Return the (X, Y) coordinate for the center point of the cell that contains the specified text.  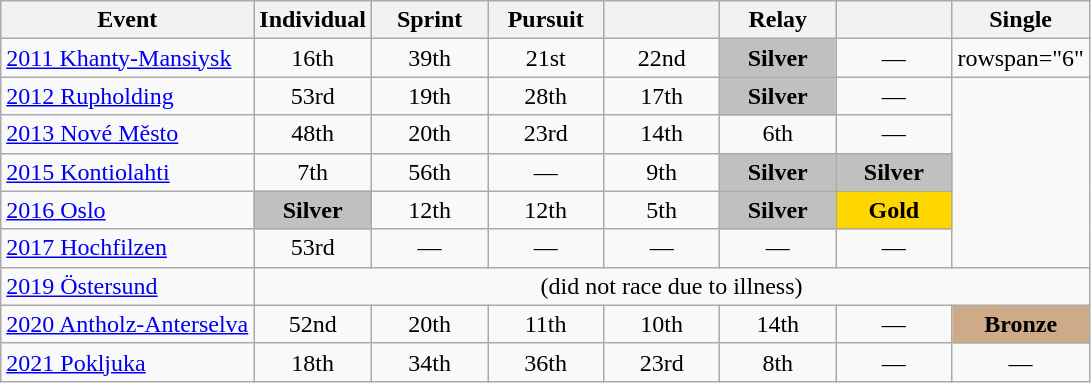
Relay (778, 20)
Sprint (430, 20)
Single (1021, 20)
28th (546, 96)
5th (662, 210)
2011 Khanty-Mansiysk (128, 58)
2016 Oslo (128, 210)
2020 Antholz-Anterselva (128, 324)
48th (313, 134)
21st (546, 58)
18th (313, 362)
10th (662, 324)
36th (546, 362)
22nd (662, 58)
17th (662, 96)
Gold (894, 210)
2019 Östersund (128, 286)
2021 Pokljuka (128, 362)
Bronze (1021, 324)
34th (430, 362)
Event (128, 20)
2012 Rupholding (128, 96)
16th (313, 58)
rowspan="6" (1021, 58)
2013 Nové Město (128, 134)
11th (546, 324)
(did not race due to illness) (672, 286)
2015 Kontiolahti (128, 172)
9th (662, 172)
Pursuit (546, 20)
39th (430, 58)
7th (313, 172)
19th (430, 96)
Individual (313, 20)
6th (778, 134)
8th (778, 362)
2017 Hochfilzen (128, 248)
52nd (313, 324)
56th (430, 172)
